Determine the [X, Y] coordinate at the center of the cell enclosing the given text.  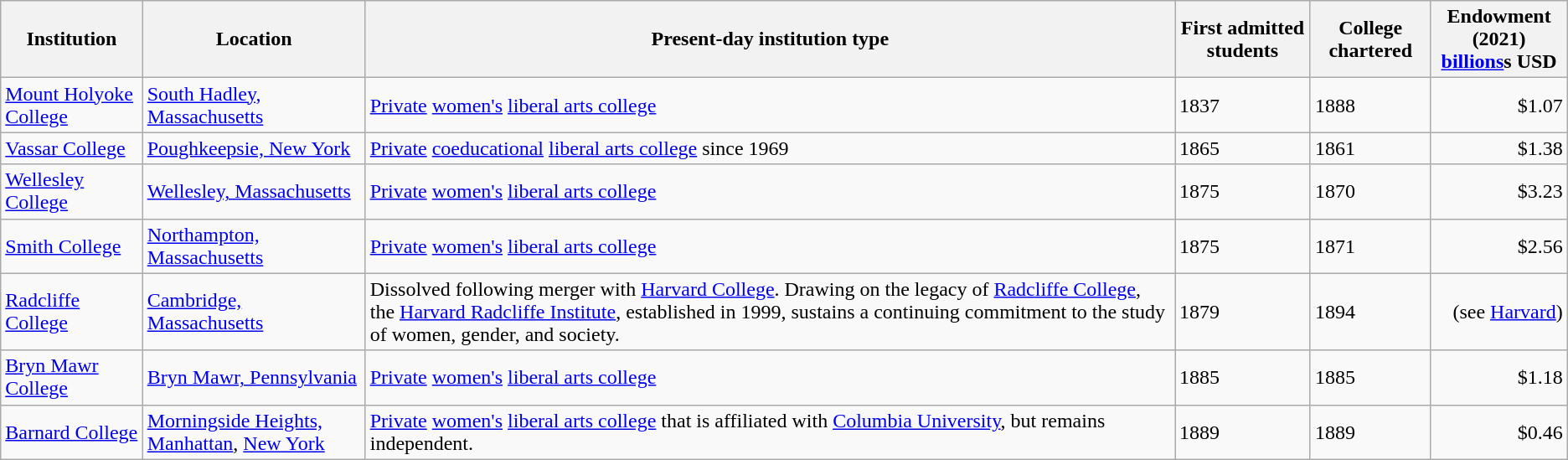
Northampton, Massachusetts [254, 246]
$1.18 [1499, 377]
Institution [72, 39]
Mount Holyoke College [72, 106]
College chartered [1370, 39]
$2.56 [1499, 246]
$3.23 [1499, 191]
(see Harvard) [1499, 312]
Location [254, 39]
Barnard College [72, 432]
1894 [1370, 312]
$0.46 [1499, 432]
South Hadley, Massachusetts [254, 106]
Morningside Heights, Manhattan, New York [254, 432]
$1.07 [1499, 106]
1871 [1370, 246]
Poughkeepsie, New York [254, 148]
Wellesley, Massachusetts [254, 191]
Bryn Mawr College [72, 377]
Bryn Mawr, Pennsylvania [254, 377]
Private women's liberal arts college that is affiliated with Columbia University, but remains independent. [770, 432]
Smith College [72, 246]
1865 [1243, 148]
Endowment (2021)billionss USD [1499, 39]
1870 [1370, 191]
Vassar College [72, 148]
1879 [1243, 312]
Present-day institution type [770, 39]
$1.38 [1499, 148]
Wellesley College [72, 191]
Cambridge, Massachusetts [254, 312]
1888 [1370, 106]
1837 [1243, 106]
Private coeducational liberal arts college since 1969 [770, 148]
First admitted students [1243, 39]
Radcliffe College [72, 312]
1861 [1370, 148]
